Find where the given text appears and provide that cell's center as (X, Y) coordinate. 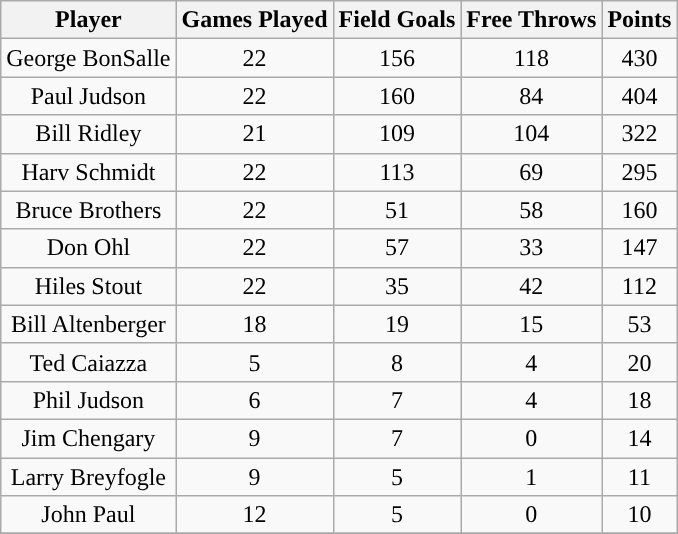
84 (532, 96)
Bill Ridley (88, 134)
21 (254, 134)
11 (640, 477)
69 (532, 172)
322 (640, 134)
57 (397, 248)
118 (532, 58)
51 (397, 210)
156 (397, 58)
53 (640, 324)
Bruce Brothers (88, 210)
Paul Judson (88, 96)
1 (532, 477)
35 (397, 286)
8 (397, 362)
147 (640, 248)
Games Played (254, 20)
George BonSalle (88, 58)
Harv Schmidt (88, 172)
Larry Breyfogle (88, 477)
430 (640, 58)
Points (640, 20)
295 (640, 172)
19 (397, 324)
6 (254, 400)
104 (532, 134)
15 (532, 324)
Free Throws (532, 20)
Bill Altenberger (88, 324)
33 (532, 248)
Don Ohl (88, 248)
42 (532, 286)
14 (640, 438)
Player (88, 20)
John Paul (88, 515)
20 (640, 362)
12 (254, 515)
404 (640, 96)
Phil Judson (88, 400)
113 (397, 172)
Field Goals (397, 20)
Ted Caiazza (88, 362)
Jim Chengary (88, 438)
10 (640, 515)
109 (397, 134)
Hiles Stout (88, 286)
112 (640, 286)
58 (532, 210)
